Return (X, Y) of the center of cell containing provided text 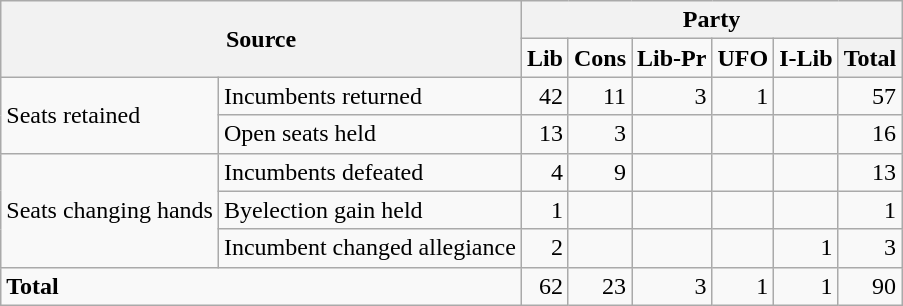
Incumbents returned (370, 96)
90 (870, 286)
57 (870, 96)
Cons (600, 58)
Seats changing hands (110, 210)
Incumbents defeated (370, 172)
I-Lib (806, 58)
16 (870, 134)
62 (544, 286)
Incumbent changed allegiance (370, 248)
42 (544, 96)
Open seats held (370, 134)
Lib-Pr (672, 58)
Seats retained (110, 115)
Byelection gain held (370, 210)
UFO (743, 58)
23 (600, 286)
Party (711, 20)
Source (262, 39)
2 (544, 248)
9 (600, 172)
4 (544, 172)
Lib (544, 58)
11 (600, 96)
